Detect which cell encompasses the target text, then output its (x, y) center coordinate. 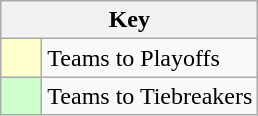
Teams to Tiebreakers (150, 96)
Key (130, 20)
Teams to Playoffs (150, 58)
